Capture the cell that displays the provided text and extract its (x, y) central coordinate. 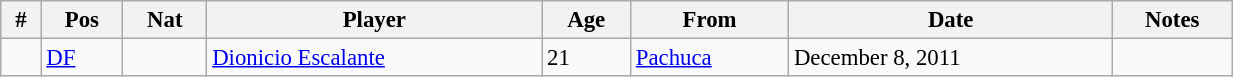
# (21, 20)
Age (586, 20)
From (710, 20)
Dionicio Escalante (374, 58)
Nat (165, 20)
Pachuca (710, 58)
21 (586, 58)
Notes (1172, 20)
DF (82, 58)
Pos (82, 20)
Date (951, 20)
Player (374, 20)
December 8, 2011 (951, 58)
